Scan for the cell matching the given text and deliver its [x, y] coordinate at center. 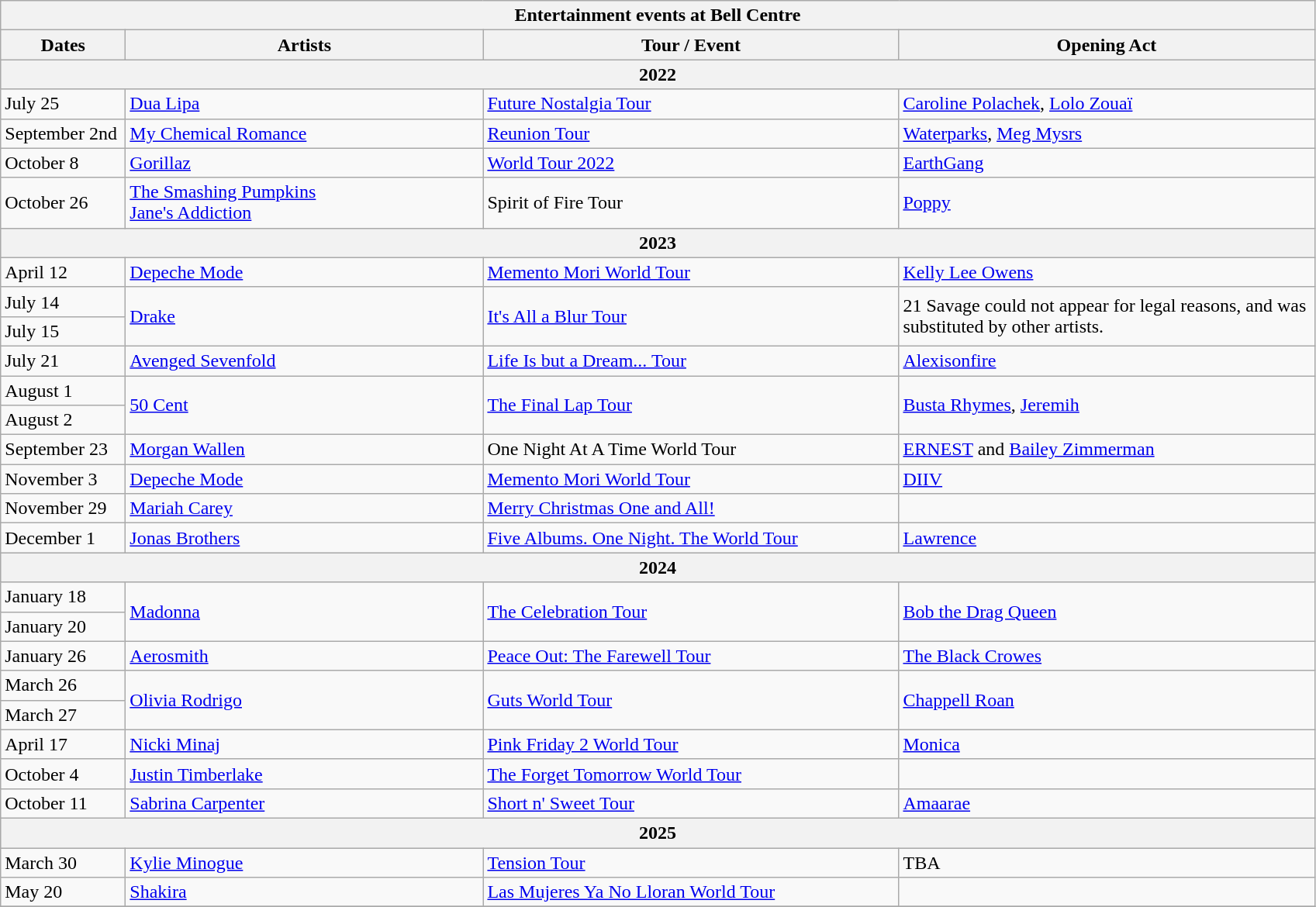
Artists [304, 45]
50 Cent [304, 405]
January 26 [64, 656]
World Tour 2022 [691, 163]
The Smashing PumpkinsJane's Addiction [304, 203]
January 18 [64, 597]
November 29 [64, 509]
Amaarae [1107, 803]
The Black Crowes [1107, 656]
2023 [658, 243]
Lawrence [1107, 538]
Justin Timberlake [304, 774]
Bob the Drag Queen [1107, 612]
October 11 [64, 803]
Kelly Lee Owens [1107, 272]
Kylie Minogue [304, 863]
Five Albums. One Night. The World Tour [691, 538]
The Celebration Tour [691, 612]
Pink Friday 2 World Tour [691, 744]
July 21 [64, 360]
August 1 [64, 390]
Olivia Rodrigo [304, 700]
July 14 [64, 302]
Jonas Brothers [304, 538]
September 23 [64, 450]
August 2 [64, 420]
The Final Lap Tour [691, 405]
April 17 [64, 744]
Mariah Carey [304, 509]
My Chemical Romance [304, 133]
Dua Lipa [304, 104]
Busta Rhymes, Jeremih [1107, 405]
DIIV [1107, 479]
Peace Out: The Farewell Tour [691, 656]
Waterparks, Meg Mysrs [1107, 133]
Tension Tour [691, 863]
Life Is but a Dream... Tour [691, 360]
Caroline Polachek, Lolo Zouaï [1107, 104]
TBA [1107, 863]
ERNEST and Bailey Zimmerman [1107, 450]
Morgan Wallen [304, 450]
Sabrina Carpenter [304, 803]
2024 [658, 567]
Merry Christmas One and All! [691, 509]
November 3 [64, 479]
The Forget Tomorrow World Tour [691, 774]
Las Mujeres Ya No Lloran World Tour [691, 892]
Opening Act [1107, 45]
March 26 [64, 685]
January 20 [64, 626]
Future Nostalgia Tour [691, 104]
2022 [658, 74]
EarthGang [1107, 163]
Dates [64, 45]
Tour / Event [691, 45]
Spirit of Fire Tour [691, 203]
Drake [304, 316]
Short n' Sweet Tour [691, 803]
Monica [1107, 744]
March 27 [64, 715]
April 12 [64, 272]
Avenged Sevenfold [304, 360]
Reunion Tour [691, 133]
October 8 [64, 163]
Aerosmith [304, 656]
One Night At A Time World Tour [691, 450]
Alexisonfire [1107, 360]
July 25 [64, 104]
Entertainment events at Bell Centre [658, 16]
Chappell Roan [1107, 700]
July 15 [64, 331]
It's All a Blur Tour [691, 316]
Madonna [304, 612]
September 2nd [64, 133]
Nicki Minaj [304, 744]
2025 [658, 833]
Shakira [304, 892]
December 1 [64, 538]
October 26 [64, 203]
21 Savage could not appear for legal reasons, and was substituted by other artists. [1107, 316]
March 30 [64, 863]
Gorillaz [304, 163]
Guts World Tour [691, 700]
May 20 [64, 892]
Poppy [1107, 203]
October 4 [64, 774]
